Scan for the cell matching the given text and deliver its [X, Y] coordinate at center. 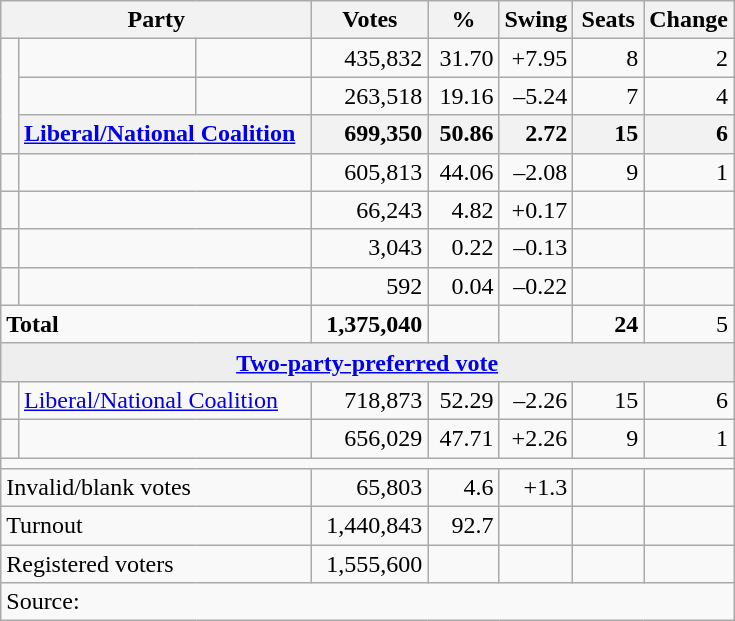
65,803 [370, 488]
Invalid/blank votes [156, 488]
5 [689, 324]
52.29 [464, 400]
1,555,600 [370, 564]
+2.26 [536, 438]
Total [156, 324]
4.6 [464, 488]
92.7 [464, 526]
% [464, 20]
656,029 [370, 438]
19.16 [464, 96]
31.70 [464, 58]
1,440,843 [370, 526]
435,832 [370, 58]
–0.22 [536, 286]
Votes [370, 20]
3,043 [370, 248]
Turnout [156, 526]
44.06 [464, 172]
718,873 [370, 400]
Registered voters [156, 564]
1,375,040 [370, 324]
4 [689, 96]
4.82 [464, 210]
+7.95 [536, 58]
0.22 [464, 248]
263,518 [370, 96]
605,813 [370, 172]
592 [370, 286]
24 [608, 324]
Source: [368, 602]
699,350 [370, 134]
47.71 [464, 438]
–5.24 [536, 96]
2.72 [536, 134]
Two-party-preferred vote [368, 362]
+1.3 [536, 488]
66,243 [370, 210]
Seats [608, 20]
Swing [536, 20]
2 [689, 58]
Change [689, 20]
0.04 [464, 286]
50.86 [464, 134]
–0.13 [536, 248]
–2.26 [536, 400]
8 [608, 58]
Party [156, 20]
7 [608, 96]
+0.17 [536, 210]
–2.08 [536, 172]
